Return the (x, y) coordinate for the center point of the cell that contains the specified text.  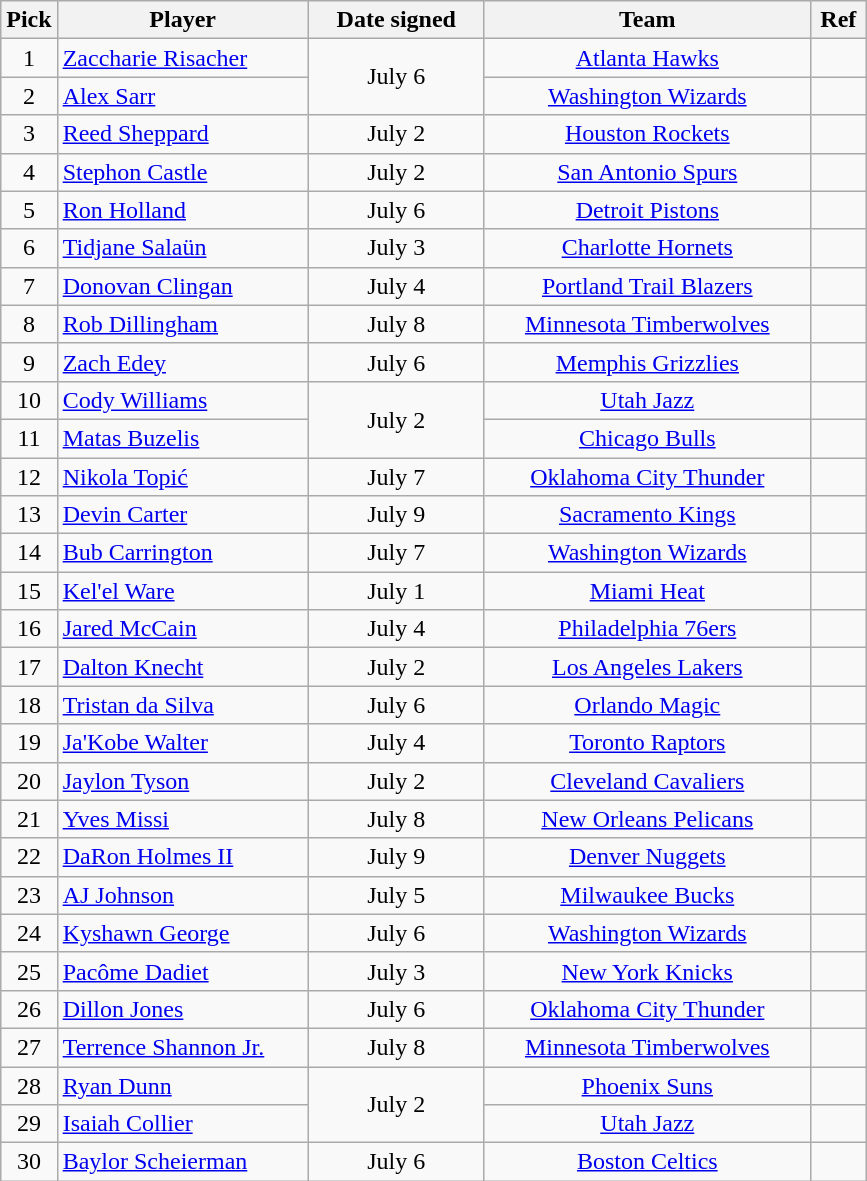
Ron Holland (182, 210)
Phoenix Suns (647, 1085)
Bub Carrington (182, 553)
9 (29, 362)
Pick (29, 20)
San Antonio Spurs (647, 172)
16 (29, 629)
Orlando Magic (647, 705)
Cleveland Cavaliers (647, 781)
Portland Trail Blazers (647, 286)
26 (29, 1009)
22 (29, 857)
18 (29, 705)
5 (29, 210)
Tidjane Salaün (182, 248)
Detroit Pistons (647, 210)
14 (29, 553)
28 (29, 1085)
AJ Johnson (182, 895)
Baylor Scheierman (182, 1162)
Matas Buzelis (182, 438)
24 (29, 933)
11 (29, 438)
DaRon Holmes II (182, 857)
Reed Sheppard (182, 134)
Stephon Castle (182, 172)
Donovan Clingan (182, 286)
Milwaukee Bucks (647, 895)
21 (29, 819)
Denver Nuggets (647, 857)
6 (29, 248)
Terrence Shannon Jr. (182, 1047)
Zach Edey (182, 362)
15 (29, 591)
Ryan Dunn (182, 1085)
Dillon Jones (182, 1009)
Sacramento Kings (647, 515)
3 (29, 134)
New York Knicks (647, 971)
Charlotte Hornets (647, 248)
19 (29, 743)
27 (29, 1047)
30 (29, 1162)
Memphis Grizzlies (647, 362)
7 (29, 286)
4 (29, 172)
July 1 (396, 591)
Miami Heat (647, 591)
Pacôme Dadiet (182, 971)
Ja'Kobe Walter (182, 743)
Kyshawn George (182, 933)
Los Angeles Lakers (647, 667)
Date signed (396, 20)
29 (29, 1124)
8 (29, 324)
Team (647, 20)
Cody Williams (182, 400)
Jaylon Tyson (182, 781)
Houston Rockets (647, 134)
Nikola Topić (182, 477)
New Orleans Pelicans (647, 819)
Jared McCain (182, 629)
20 (29, 781)
13 (29, 515)
Alex Sarr (182, 96)
Rob Dillingham (182, 324)
Devin Carter (182, 515)
Isaiah Collier (182, 1124)
Tristan da Silva (182, 705)
July 5 (396, 895)
Toronto Raptors (647, 743)
10 (29, 400)
Boston Celtics (647, 1162)
Kel'el Ware (182, 591)
Yves Missi (182, 819)
1 (29, 58)
Atlanta Hawks (647, 58)
17 (29, 667)
Player (182, 20)
Dalton Knecht (182, 667)
Philadelphia 76ers (647, 629)
12 (29, 477)
25 (29, 971)
Chicago Bulls (647, 438)
Ref (838, 20)
2 (29, 96)
Zaccharie Risacher (182, 58)
23 (29, 895)
